Identify which cell holds the provided text, then report its [X, Y] central coordinate. 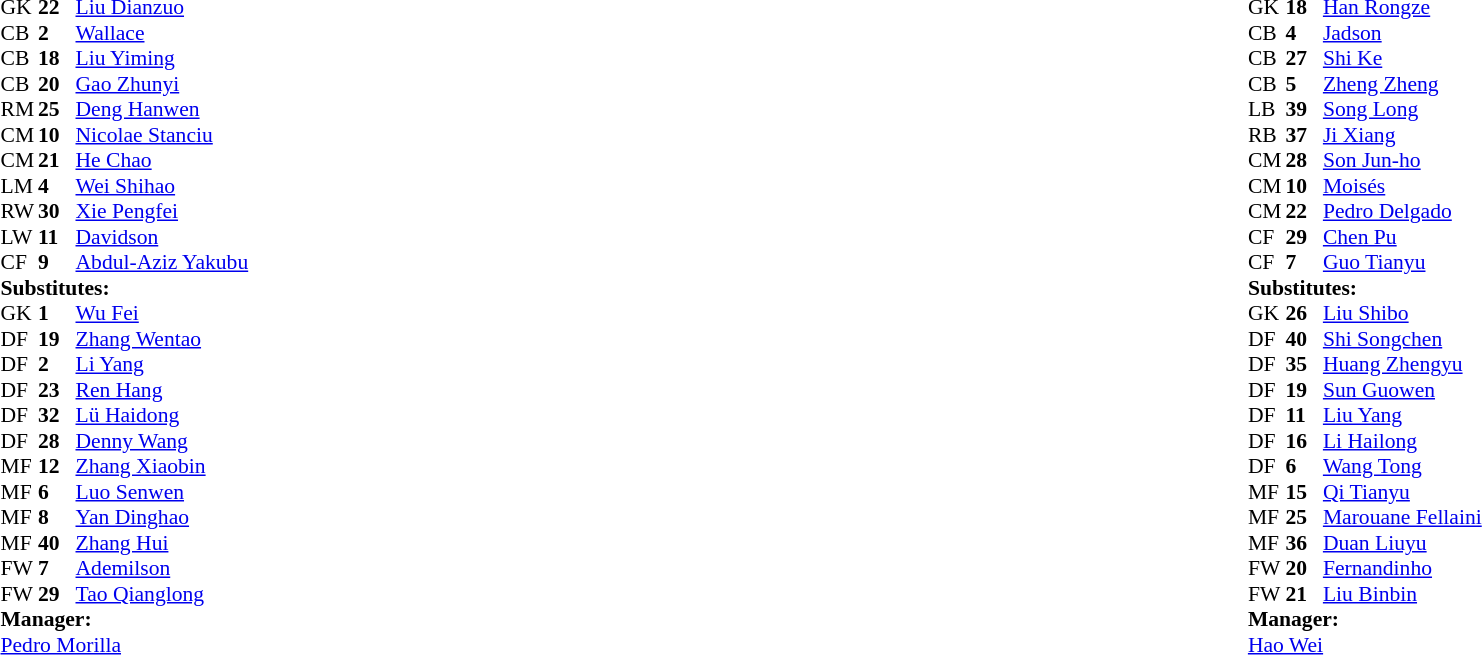
Abdul-Aziz Yakubu [162, 263]
RB [1267, 135]
Gao Zhunyi [162, 84]
Huang Zhengyu [1402, 365]
Ji Xiang [1402, 135]
Denny Wang [162, 441]
RW [19, 211]
37 [1304, 135]
LM [19, 186]
LW [19, 237]
36 [1304, 543]
39 [1304, 109]
Li Yang [162, 365]
9 [57, 263]
Lü Haidong [162, 415]
32 [57, 415]
Zhang Wentao [162, 339]
Davidson [162, 237]
Pedro Delgado [1402, 211]
Son Jun-ho [1402, 161]
Marouane Fellaini [1402, 517]
Wei Shihao [162, 186]
Jadson [1402, 33]
Zhang Hui [162, 543]
Ademilson [162, 569]
He Chao [162, 161]
16 [1304, 441]
Duan Liuyu [1402, 543]
Guo Tianyu [1402, 263]
8 [57, 517]
5 [1304, 84]
18 [57, 59]
Deng Hanwen [162, 109]
Liu Yang [1402, 415]
27 [1304, 59]
Sun Guowen [1402, 390]
23 [57, 390]
12 [57, 467]
Wu Fei [162, 313]
Shi Ke [1402, 59]
Wang Tong [1402, 467]
Xie Pengfei [162, 211]
Liu Binbin [1402, 594]
Song Long [1402, 109]
Moisés [1402, 186]
Zhang Xiaobin [162, 467]
22 [1304, 211]
Chen Pu [1402, 237]
Wallace [162, 33]
Nicolae Stanciu [162, 135]
30 [57, 211]
Fernandinho [1402, 569]
26 [1304, 313]
LB [1267, 109]
Liu Yiming [162, 59]
Tao Qianglong [162, 594]
Luo Senwen [162, 492]
RM [19, 109]
15 [1304, 492]
Shi Songchen [1402, 339]
1 [57, 313]
Ren Hang [162, 390]
Li Hailong [1402, 441]
Liu Shibo [1402, 313]
35 [1304, 365]
Zheng Zheng [1402, 84]
Qi Tianyu [1402, 492]
Yan Dinghao [162, 517]
